For the text-containing cell, return its midpoint in [x, y] coordinate format. 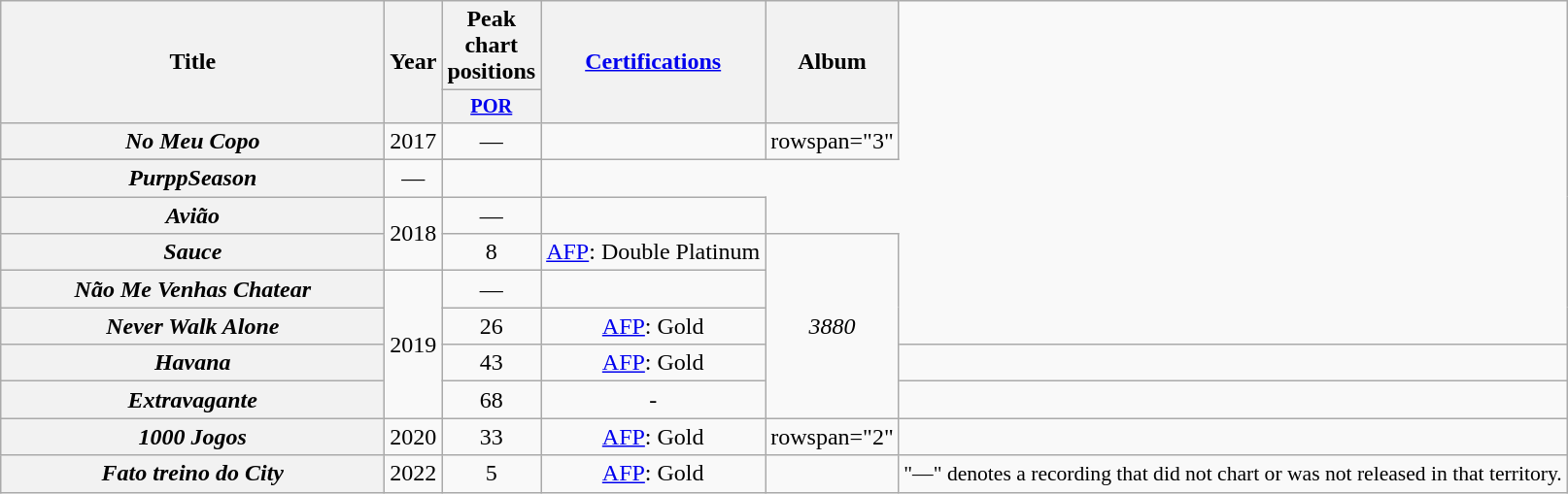
Album [833, 62]
Year [414, 62]
Title [192, 62]
POR [492, 107]
1000 Jogos [192, 437]
Extravagante [192, 400]
2018 [414, 234]
AFP: Double Platinum [653, 252]
Avião [192, 215]
PurppSeason [192, 179]
2017 [414, 141]
43 [492, 363]
Não Me Venhas Chatear [192, 289]
Havana [192, 363]
2022 [414, 474]
33 [492, 437]
2020 [414, 437]
Sauce [192, 252]
Peak chart positions [492, 46]
- [653, 400]
rowspan="3" [833, 141]
Fato treino do City [192, 474]
5 [492, 474]
68 [492, 400]
26 [492, 326]
"—" denotes a recording that did not chart or was not released in that territory. [1233, 474]
Certifications [653, 62]
8 [492, 252]
Never Walk Alone [192, 326]
3880 [833, 326]
2019 [414, 345]
rowspan="2" [833, 437]
No Meu Copo [192, 141]
